Find where the given text appears and provide that cell's center as [x, y] coordinate. 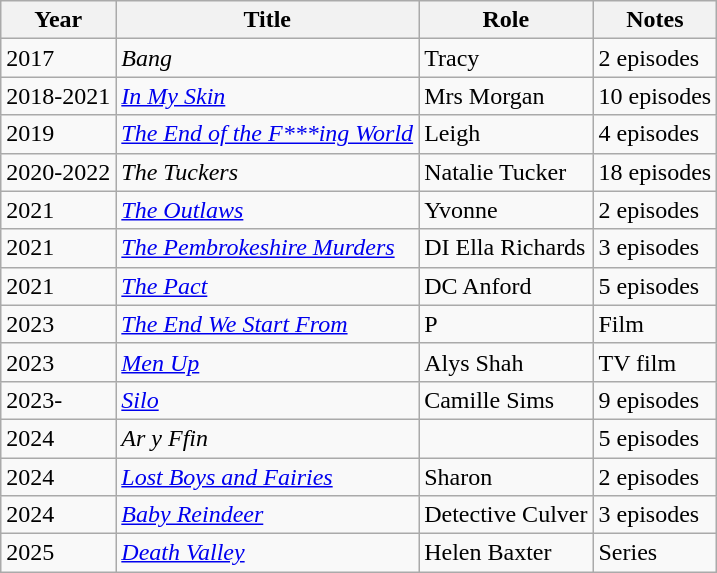
2023- [58, 400]
The Pembrokeshire Murders [268, 248]
Camille Sims [506, 400]
The Outlaws [268, 210]
The Pact [268, 286]
Notes [655, 20]
Ar y Ffin [268, 438]
P [506, 324]
Year [58, 20]
Bang [268, 58]
The End We Start From [268, 324]
Silo [268, 400]
9 episodes [655, 400]
Death Valley [268, 553]
Alys Shah [506, 362]
Men Up [268, 362]
Natalie Tucker [506, 172]
10 episodes [655, 96]
Mrs Morgan [506, 96]
2025 [58, 553]
18 episodes [655, 172]
Baby Reindeer [268, 515]
Title [268, 20]
Role [506, 20]
The End of the F***ing World [268, 134]
Detective Culver [506, 515]
Series [655, 553]
Tracy [506, 58]
Leigh [506, 134]
2020-2022 [58, 172]
2018-2021 [58, 96]
4 episodes [655, 134]
TV film [655, 362]
The Tuckers [268, 172]
2017 [58, 58]
Yvonne [506, 210]
Helen Baxter [506, 553]
2019 [58, 134]
DI Ella Richards [506, 248]
Film [655, 324]
Lost Boys and Fairies [268, 477]
In My Skin [268, 96]
Sharon [506, 477]
DC Anford [506, 286]
